From the cell containing the given text, extract its center point as [x, y] coordinate. 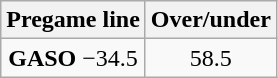
Pregame line [74, 20]
GASO −34.5 [74, 58]
Over/under [210, 20]
58.5 [210, 58]
